Capture the cell that displays the provided text and extract its [x, y] central coordinate. 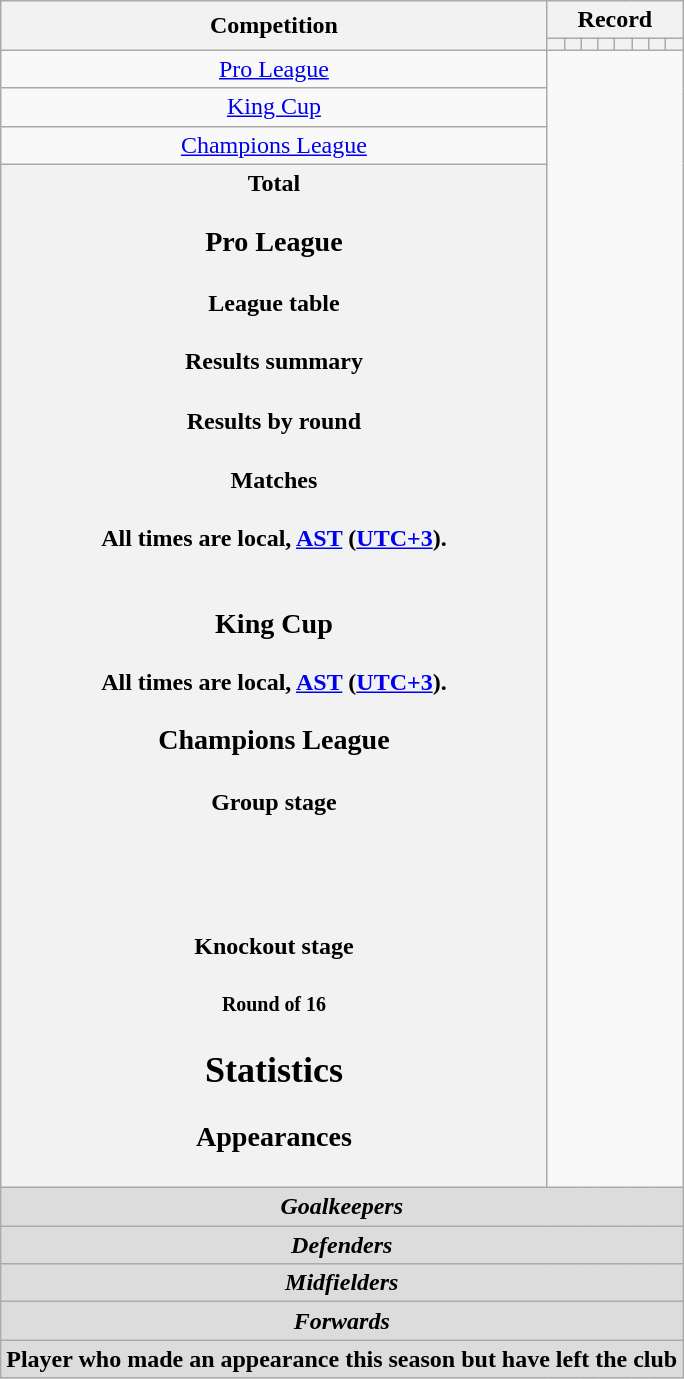
Record [615, 20]
Player who made an appearance this season but have left the club [342, 1359]
Champions League [274, 145]
Competition [274, 26]
Pro League [274, 69]
Midfielders [342, 1283]
Forwards [342, 1321]
King Cup [274, 107]
Defenders [342, 1245]
Goalkeepers [342, 1207]
